Search for the cell housing the specified text and yield its [x, y] center coordinate. 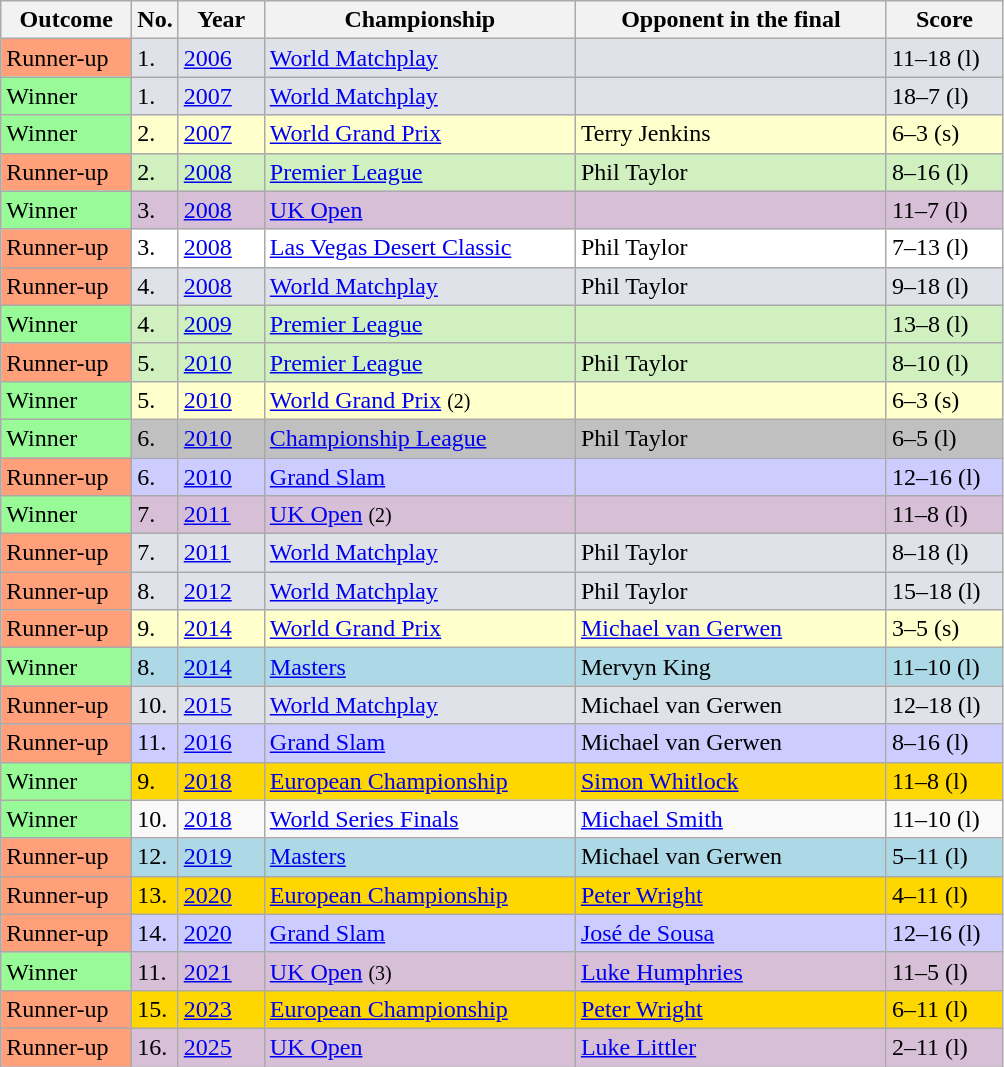
2006 [221, 58]
13–8 (l) [944, 324]
2019 [221, 857]
2–11 (l) [944, 1047]
Luke Littler [730, 1047]
Opponent in the final [730, 20]
15. [155, 1009]
12. [155, 857]
7–13 (l) [944, 248]
2023 [221, 1009]
8–10 (l) [944, 362]
2015 [221, 705]
No. [155, 20]
5–11 (l) [944, 857]
Las Vegas Desert Classic [420, 248]
2021 [221, 971]
3–5 (s) [944, 629]
Terry Jenkins [730, 134]
World Series Finals [420, 819]
Luke Humphries [730, 971]
2025 [221, 1047]
Mervyn King [730, 667]
13. [155, 895]
11–5 (l) [944, 971]
6–11 (l) [944, 1009]
UK Open (2) [420, 515]
16. [155, 1047]
Score [944, 20]
15–18 (l) [944, 591]
18–7 (l) [944, 96]
Championship [420, 20]
8–18 (l) [944, 553]
Championship League [420, 438]
Year [221, 20]
2009 [221, 324]
11–18 (l) [944, 58]
2016 [221, 743]
9–18 (l) [944, 286]
Outcome [66, 20]
José de Sousa [730, 933]
4–11 (l) [944, 895]
2012 [221, 591]
UK Open (3) [420, 971]
Michael Smith [730, 819]
14. [155, 933]
11–7 (l) [944, 210]
12–18 (l) [944, 705]
World Grand Prix (2) [420, 400]
6–5 (l) [944, 438]
Simon Whitlock [730, 781]
